Output the [x, y] coordinate of the center of the cell containing the given text.  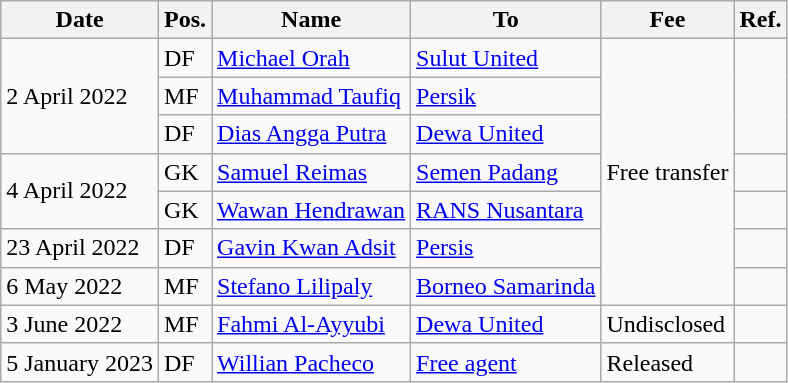
Pos. [184, 20]
Persik [506, 96]
Undisclosed [668, 324]
Name [312, 20]
Semen Padang [506, 172]
Free transfer [668, 172]
6 May 2022 [80, 286]
Michael Orah [312, 58]
Gavin Kwan Adsit [312, 248]
Fahmi Al-Ayyubi [312, 324]
Muhammad Taufiq [312, 96]
RANS Nusantara [506, 210]
Persis [506, 248]
Sulut United [506, 58]
Fee [668, 20]
5 January 2023 [80, 362]
Willian Pacheco [312, 362]
3 June 2022 [80, 324]
Borneo Samarinda [506, 286]
Ref. [760, 20]
Dias Angga Putra [312, 134]
Stefano Lilipaly [312, 286]
To [506, 20]
Free agent [506, 362]
Date [80, 20]
Samuel Reimas [312, 172]
23 April 2022 [80, 248]
2 April 2022 [80, 96]
Wawan Hendrawan [312, 210]
4 April 2022 [80, 191]
Released [668, 362]
